Return the [X, Y] coordinate for the center point of the cell that contains the specified text.  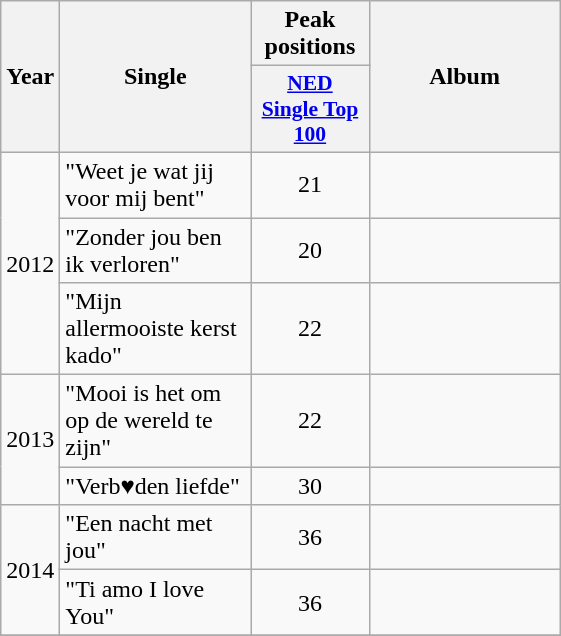
21 [310, 184]
Single [156, 77]
NED Single Top 100 [310, 110]
2012 [30, 263]
"Weet je wat jij voor mij bent" [156, 184]
30 [310, 486]
Album [464, 77]
"Zonder jou ben ik verloren" [156, 250]
"Ti amo I love You" [156, 602]
2013 [30, 440]
Year [30, 77]
"Mooi is het om op de wereld te zijn" [156, 421]
"Een nacht met jou" [156, 538]
Peak positions [310, 34]
"Verb♥den liefde" [156, 486]
2014 [30, 570]
"Mijn allermooiste kerst kado" [156, 329]
20 [310, 250]
